Extract the [x, y] coordinate from the center of the cell holding the provided text.  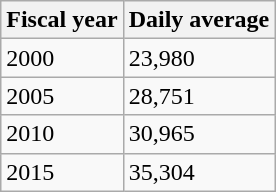
2005 [62, 96]
2010 [62, 134]
Fiscal year [62, 20]
28,751 [199, 96]
30,965 [199, 134]
2015 [62, 172]
2000 [62, 58]
Daily average [199, 20]
23,980 [199, 58]
35,304 [199, 172]
